Return the [x, y] coordinate for the center point of the cell that contains the specified text.  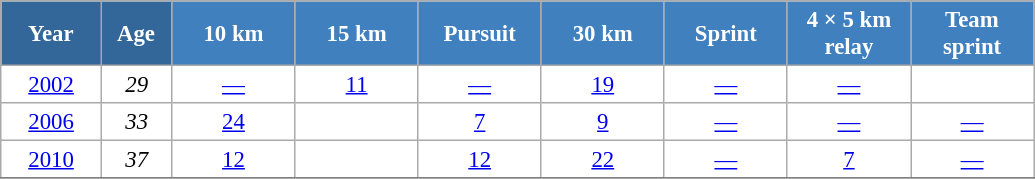
37 [136, 160]
10 km [234, 34]
9 [602, 122]
2006 [52, 122]
24 [234, 122]
29 [136, 85]
2002 [52, 85]
Year [52, 34]
19 [602, 85]
2010 [52, 160]
Age [136, 34]
33 [136, 122]
15 km [356, 34]
Team sprint [972, 34]
Pursuit [480, 34]
22 [602, 160]
30 km [602, 34]
11 [356, 85]
Sprint [726, 34]
4 × 5 km relay [848, 34]
